Detect which cell encompasses the target text, then output its [x, y] center coordinate. 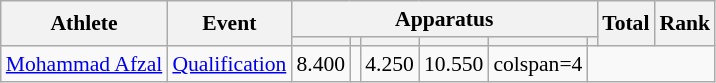
Total [626, 24]
Athlete [84, 24]
Rank [684, 24]
4.250 [390, 64]
Event [229, 24]
Mohammad Afzal [84, 64]
10.550 [454, 64]
Apparatus [444, 19]
colspan=4 [538, 64]
8.400 [320, 64]
Qualification [229, 64]
